Provide the (X, Y) coordinate of the cell's center where the given text is located.  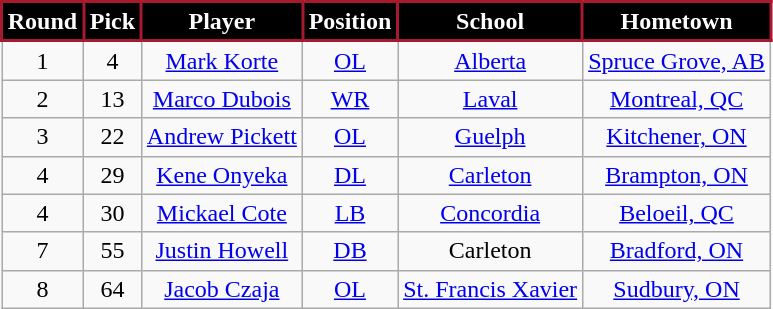
WR (350, 99)
Round (43, 22)
Mark Korte (222, 60)
Jacob Czaja (222, 289)
Brampton, ON (677, 175)
DL (350, 175)
Laval (490, 99)
Mickael Cote (222, 213)
1 (43, 60)
Concordia (490, 213)
55 (112, 251)
Position (350, 22)
13 (112, 99)
Kitchener, ON (677, 137)
St. Francis Xavier (490, 289)
2 (43, 99)
Player (222, 22)
Bradford, ON (677, 251)
Sudbury, ON (677, 289)
Montreal, QC (677, 99)
Alberta (490, 60)
Beloeil, QC (677, 213)
Spruce Grove, AB (677, 60)
Andrew Pickett (222, 137)
Justin Howell (222, 251)
22 (112, 137)
7 (43, 251)
School (490, 22)
8 (43, 289)
Pick (112, 22)
Kene Onyeka (222, 175)
30 (112, 213)
DB (350, 251)
29 (112, 175)
Hometown (677, 22)
64 (112, 289)
LB (350, 213)
3 (43, 137)
Marco Dubois (222, 99)
Guelph (490, 137)
